For the text-containing cell, return its midpoint in [x, y] coordinate format. 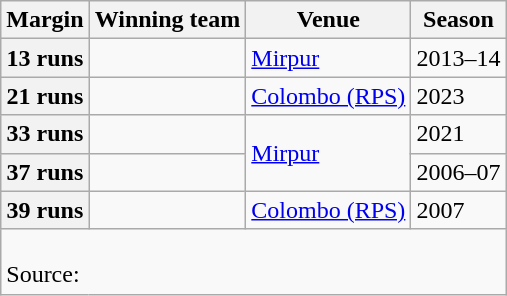
Margin [45, 20]
2006–07 [458, 172]
33 runs [45, 134]
2023 [458, 96]
Season [458, 20]
Source: [254, 262]
2007 [458, 210]
13 runs [45, 58]
39 runs [45, 210]
37 runs [45, 172]
2013–14 [458, 58]
Venue [328, 20]
Winning team [168, 20]
21 runs [45, 96]
2021 [458, 134]
